Scan for the cell matching the given text and deliver its (x, y) coordinate at center. 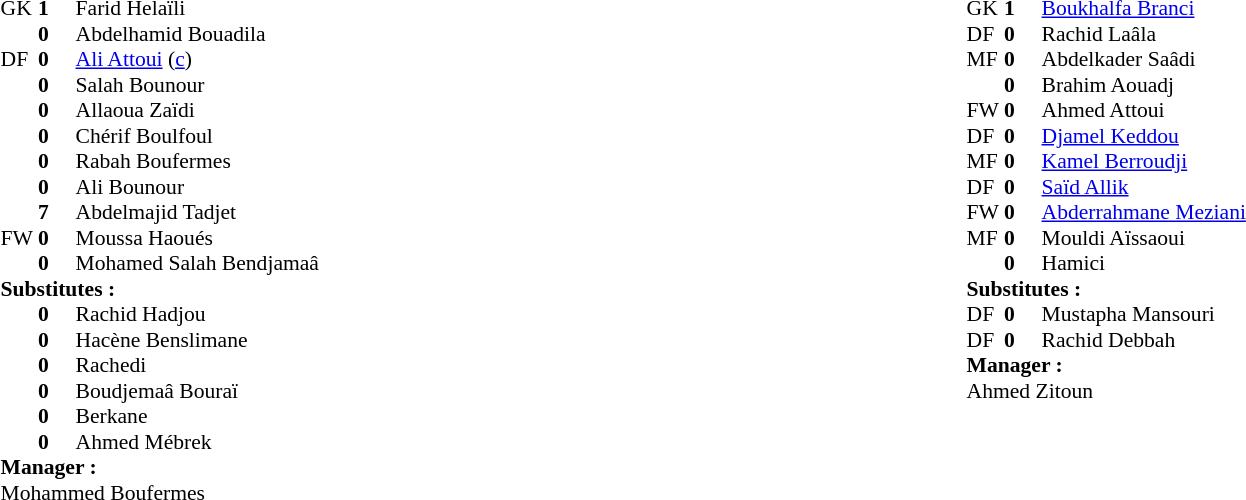
Ahmed Mébrek (198, 442)
Ahmed Attoui (1144, 111)
Abderrahmane Meziani (1144, 213)
Djamel Keddou (1144, 136)
Ali Attoui (c) (198, 59)
Abdelkader Saâdi (1144, 59)
7 (57, 213)
Allaoua Zaïdi (198, 111)
Rachid Hadjou (198, 315)
Saïd Allik (1144, 187)
Rachid Debbah (1144, 340)
Kamel Berroudji (1144, 161)
Abdelmajid Tadjet (198, 213)
Berkane (198, 417)
Ahmed Zitoun (1106, 391)
Mustapha Mansouri (1144, 315)
Chérif Boulfoul (198, 136)
Rabah Boufermes (198, 161)
Hacène Benslimane (198, 340)
Abdelhamid Bouadila (198, 34)
Rachid Laâla (1144, 34)
Hamici (1144, 263)
Ali Bounour (198, 187)
Mouldi Aïssaoui (1144, 238)
Brahim Aouadj (1144, 85)
Boudjemaâ Bouraï (198, 391)
Moussa Haoués (198, 238)
Mohamed Salah Bendjamaâ (198, 263)
Salah Bounour (198, 85)
Rachedi (198, 365)
